Pinpoint the cell where the given text exists, returning its [X, Y] midpoint coordinate. 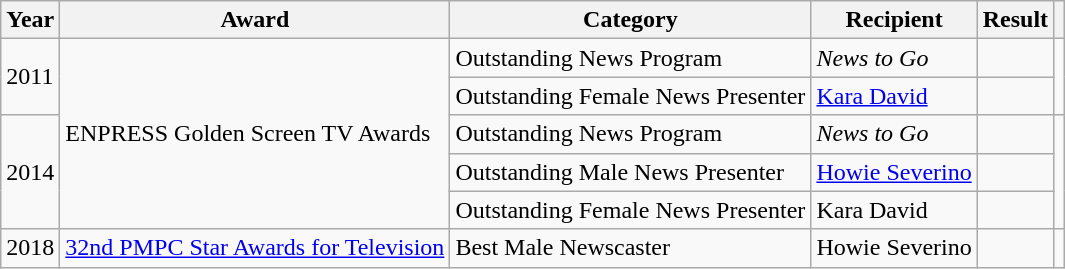
32nd PMPC Star Awards for Television [255, 248]
Best Male Newscaster [630, 248]
2011 [30, 77]
Recipient [894, 20]
Category [630, 20]
Year [30, 20]
Award [255, 20]
2018 [30, 248]
2014 [30, 172]
Result [1015, 20]
ENPRESS Golden Screen TV Awards [255, 134]
Outstanding Male News Presenter [630, 172]
